Locate the cell with the specified text and output its (X, Y) center coordinate. 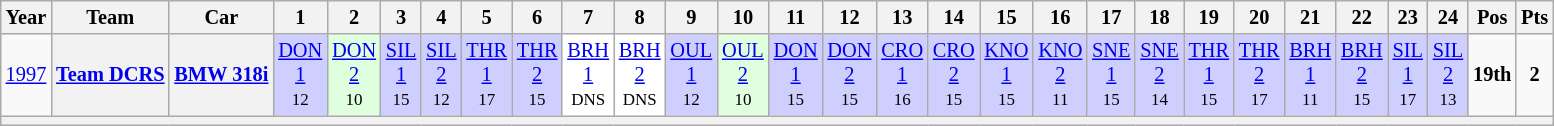
DON115 (796, 75)
19 (1209, 17)
OUL112 (692, 75)
SNE115 (1111, 75)
24 (1448, 17)
21 (1310, 17)
18 (1159, 17)
BRH215 (1362, 75)
10 (743, 17)
17 (1111, 17)
5 (486, 17)
CRO116 (902, 75)
6 (537, 17)
SIL115 (401, 75)
DON215 (850, 75)
THR117 (486, 75)
BRH111 (1310, 75)
KNO115 (1007, 75)
THR115 (1209, 75)
12 (850, 17)
1 (300, 17)
KNO211 (1060, 75)
SIL212 (441, 75)
Team DCRS (110, 75)
4 (441, 17)
SIL213 (1448, 75)
11 (796, 17)
BRH1DNS (588, 75)
20 (1259, 17)
OUL210 (743, 75)
BRH2DNS (640, 75)
Pos (1492, 17)
Pts (1534, 17)
9 (692, 17)
1997 (26, 75)
THR217 (1259, 75)
DON112 (300, 75)
SNE214 (1159, 75)
15 (1007, 17)
14 (954, 17)
BMW 318i (221, 75)
Team (110, 17)
THR215 (537, 75)
DON210 (354, 75)
22 (1362, 17)
Year (26, 17)
Car (221, 17)
7 (588, 17)
SIL117 (1408, 75)
16 (1060, 17)
8 (640, 17)
13 (902, 17)
23 (1408, 17)
CRO215 (954, 75)
3 (401, 17)
19th (1492, 75)
